Extract the (x, y) coordinate from the center of the cell holding the provided text.  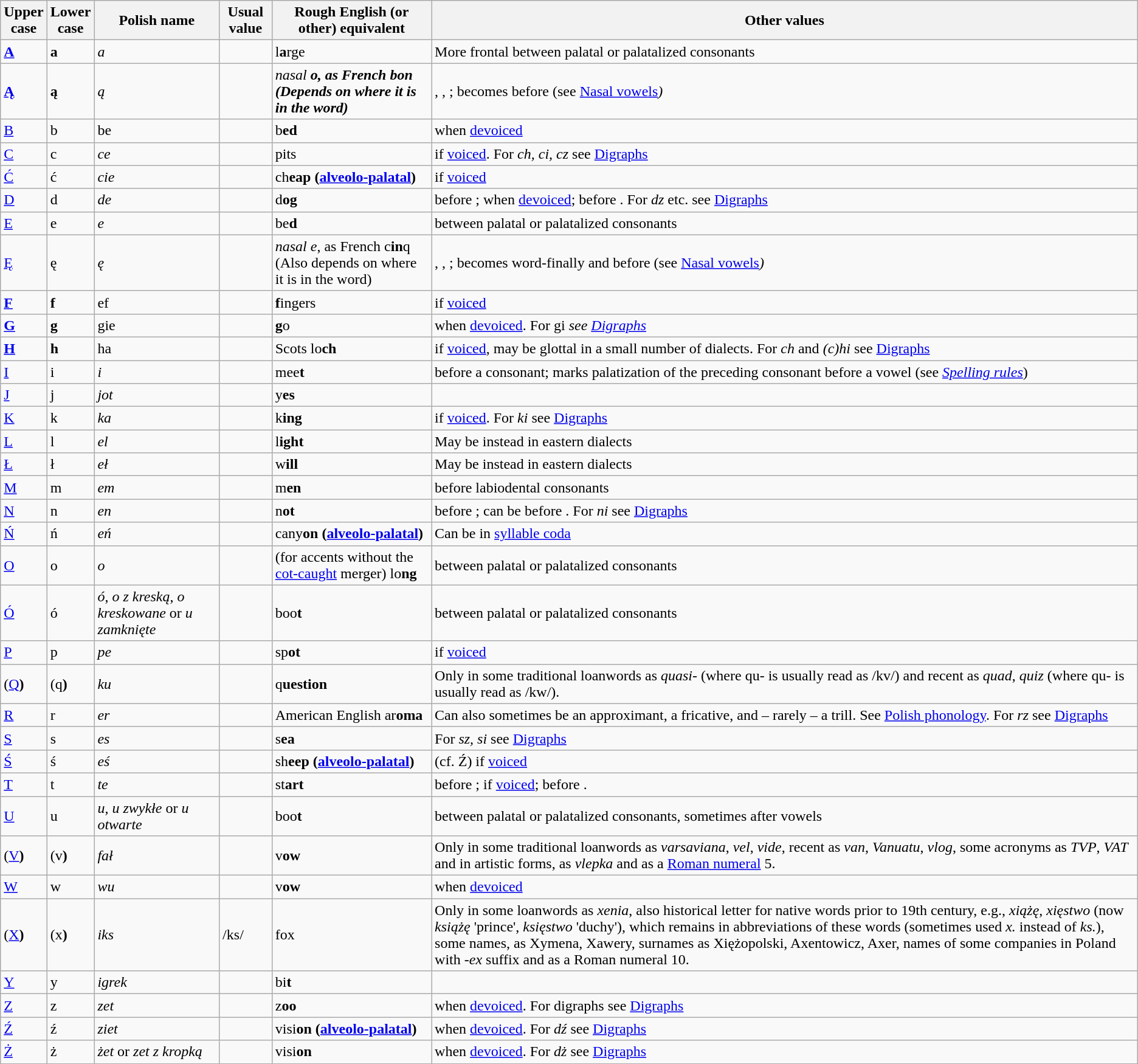
vision (alveolo-palatal) (351, 1029)
igrek (157, 983)
before a consonant; marks palatization of the preceding consonant before a vowel (see Spelling rules) (785, 371)
gie (157, 325)
ha (157, 348)
m (71, 488)
vision (351, 1052)
n (71, 511)
D (24, 200)
Lowercase (71, 21)
before labiodental consonants (785, 488)
canyon (alveolo-palatal) (351, 534)
te (157, 784)
de (157, 200)
g (71, 325)
ef (157, 302)
c (71, 154)
żet or zet z kropką (157, 1052)
pits (351, 154)
Uppercase (24, 21)
nasal o, as French bon (Depends on where it is in the word) (351, 91)
f (71, 302)
G (24, 325)
ziet (157, 1029)
iks (157, 935)
Ż (24, 1052)
el (157, 441)
zet (157, 1006)
be (157, 131)
wu (157, 887)
when devoiced. For dź see Digraphs (785, 1029)
pe (157, 652)
(X) (24, 935)
ń (71, 534)
fingers (351, 302)
t (71, 784)
C (24, 154)
E (24, 223)
(V) (24, 856)
W (24, 887)
Ł (24, 465)
ce (157, 154)
Polish name (157, 21)
l (71, 441)
Rough English (orother) equivalent (351, 21)
when devoiced. For digraphs see Digraphs (785, 1006)
er (157, 715)
(Q) (24, 683)
F (24, 302)
meet (351, 371)
Usual value (246, 21)
Ą (24, 91)
dog (351, 200)
p (71, 652)
, , ; becomes before (see Nasal vowels) (785, 91)
(for accents without the cot-caught merger) long (351, 565)
Ó (24, 613)
H (24, 348)
P (24, 652)
sea (351, 738)
ó, o z kreską, o kreskowane or u zamknięte (157, 613)
O (24, 565)
yes (351, 395)
if voiced, may be glottal in a small number of dialects. For ch and (c)hi see Digraphs (785, 348)
(x) (71, 935)
nasal e, as French cinq (Also depends on where it is in the word) (351, 263)
Ć (24, 177)
Ź (24, 1029)
/ks/ (246, 935)
A (24, 52)
Other values (785, 21)
Z (24, 1006)
cie (157, 177)
ż (71, 1052)
light (351, 441)
(v) (71, 856)
large (351, 52)
if voiced. For ch, ci, cz see Digraphs (785, 154)
ka (157, 418)
(q) (71, 683)
B (24, 131)
start (351, 784)
Ę (24, 263)
I (24, 371)
K (24, 418)
before ; when devoiced; before . For dz etc. see Digraphs (785, 200)
S (24, 738)
Can also sometimes be an approximant, a fricative, and – rarely – a trill. See Polish phonology. For rz see Digraphs (785, 715)
before ; can be before . For ni see Digraphs (785, 511)
(cf. Ź) if voiced (785, 761)
eł (157, 465)
U (24, 816)
em (157, 488)
u, u zwykłe or u otwarte (157, 816)
spot (351, 652)
bit (351, 983)
eń (157, 534)
eś (157, 761)
u (71, 816)
Ń (24, 534)
Scots loch (351, 348)
fox (351, 935)
Can be in syllable coda (785, 534)
will (351, 465)
r (71, 715)
cheap (alveolo-palatal) (351, 177)
Only in some traditional loanwords as quasi- (where qu- is usually read as /kv/) and recent as quad, quiz (where qu- is usually read as /kw/). (785, 683)
before ; if voiced; before . (785, 784)
es (157, 738)
j (71, 395)
k (71, 418)
y (71, 983)
, , ; becomes word-finally and before (see Nasal vowels) (785, 263)
Ś (24, 761)
go (351, 325)
ó (71, 613)
ś (71, 761)
For sz, si see Digraphs (785, 738)
fał (157, 856)
king (351, 418)
when devoiced. For dż see Digraphs (785, 1052)
h (71, 348)
question (351, 683)
not (351, 511)
L (24, 441)
b (71, 131)
N (24, 511)
T (24, 784)
z (71, 1006)
jot (157, 395)
ć (71, 177)
J (24, 395)
sheep (alveolo-palatal) (351, 761)
More frontal between palatal or palatalized consonants (785, 52)
M (24, 488)
en (157, 511)
when devoiced. For gi see Digraphs (785, 325)
w (71, 887)
between palatal or palatalized consonants, sometimes after vowels (785, 816)
ku (157, 683)
zoo (351, 1006)
if voiced. For ki see Digraphs (785, 418)
s (71, 738)
American English aroma (351, 715)
ź (71, 1029)
Y (24, 983)
men (351, 488)
d (71, 200)
R (24, 715)
ł (71, 465)
